For the text-containing cell, return its midpoint in [x, y] coordinate format. 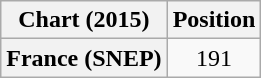
Position [214, 20]
France (SNEP) [84, 58]
Chart (2015) [84, 20]
191 [214, 58]
